Search for the cell housing the specified text and yield its (X, Y) center coordinate. 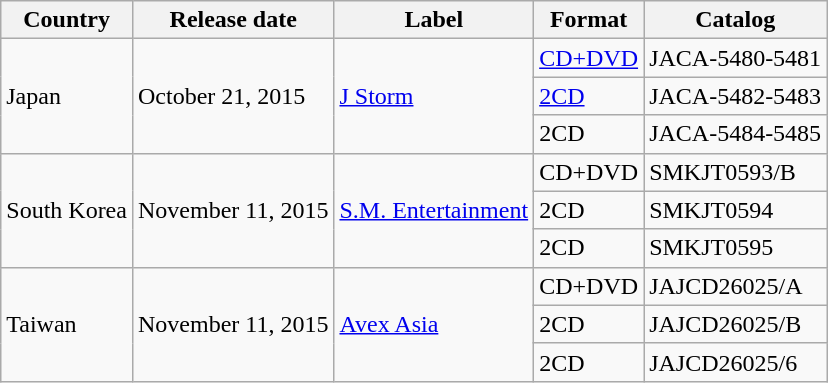
Format (589, 20)
JAJCD26025/6 (736, 362)
JACA-5480-5481 (736, 58)
JACA-5484-5485 (736, 134)
Label (434, 20)
South Korea (67, 210)
Japan (67, 96)
Taiwan (67, 324)
Release date (232, 20)
JACA-5482-5483 (736, 96)
S.M. Entertainment (434, 210)
Catalog (736, 20)
Avex Asia (434, 324)
JAJCD26025/A (736, 286)
SMKJT0593/B (736, 172)
SMKJT0594 (736, 210)
SMKJT0595 (736, 248)
J Storm (434, 96)
October 21, 2015 (232, 96)
JAJCD26025/B (736, 324)
Country (67, 20)
